Detect which cell encompasses the target text, then output its (X, Y) center coordinate. 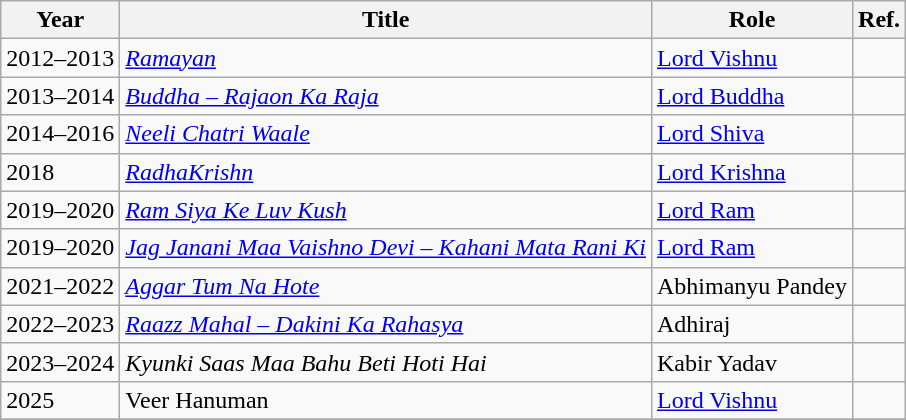
2022–2023 (60, 324)
Kyunki Saas Maa Bahu Beti Hoti Hai (386, 362)
2018 (60, 172)
Ref. (880, 20)
2023–2024 (60, 362)
Buddha – Rajaon Ka Raja (386, 96)
Ram Siya Ke Luv Kush (386, 210)
Lord Krishna (752, 172)
2021–2022 (60, 286)
Raazz Mahal – Dakini Ka Rahasya (386, 324)
Year (60, 20)
Title (386, 20)
Ramayan (386, 58)
Veer Hanuman (386, 400)
2025 (60, 400)
RadhaKrishn (386, 172)
Role (752, 20)
Kabir Yadav (752, 362)
Aggar Tum Na Hote (386, 286)
Lord Shiva (752, 134)
Jag Janani Maa Vaishno Devi – Kahani Mata Rani Ki (386, 248)
2014–2016 (60, 134)
Abhimanyu Pandey (752, 286)
2013–2014 (60, 96)
2012–2013 (60, 58)
Lord Buddha (752, 96)
Adhiraj (752, 324)
Neeli Chatri Waale (386, 134)
